From the cell containing the given text, extract its center point as (x, y) coordinate. 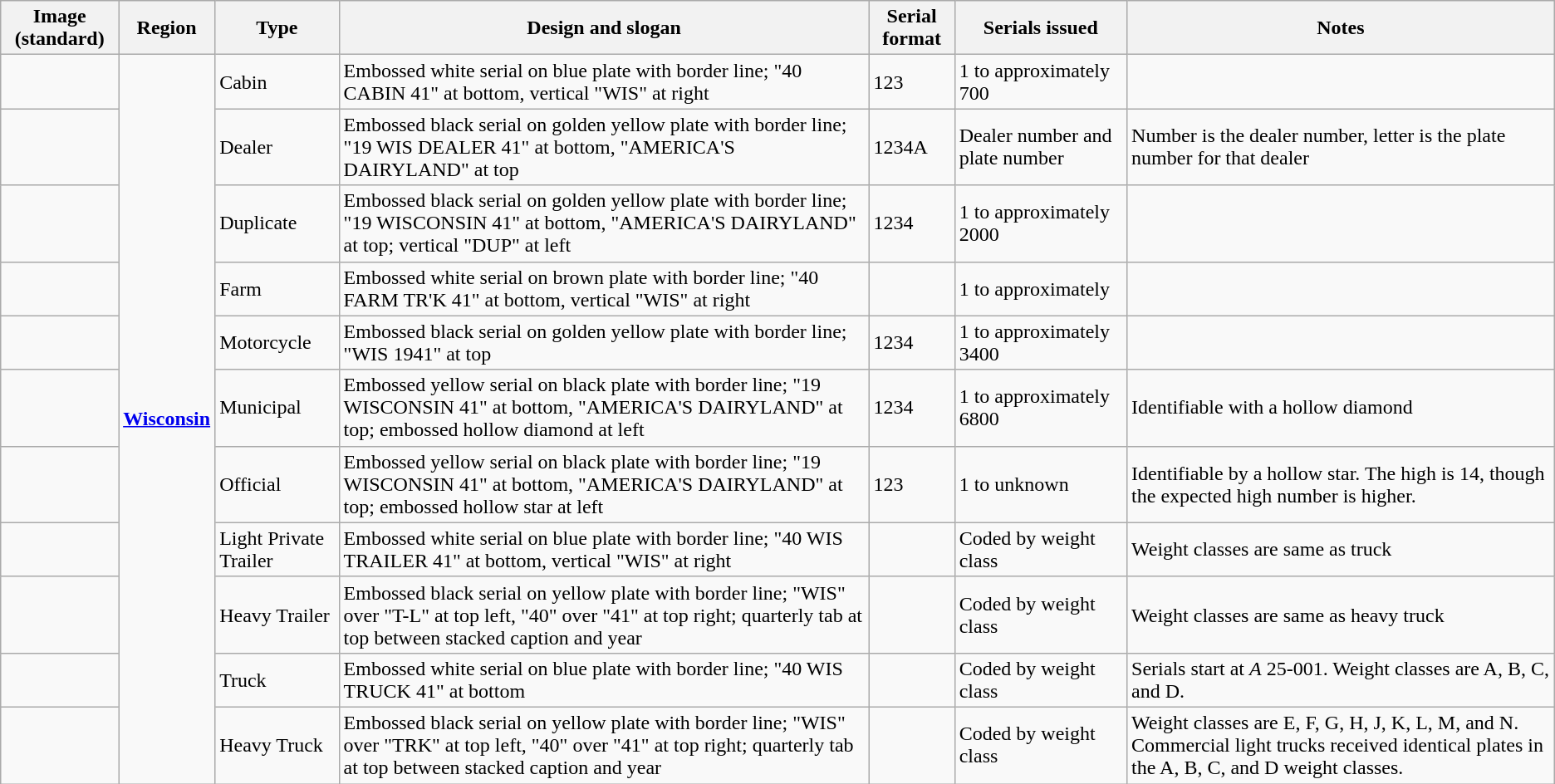
1 to unknown (1040, 484)
Embossed yellow serial on black plate with border line; "19 WISCONSIN 41" at bottom, "AMERICA'S DAIRYLAND" at top; embossed hollow diamond at left (604, 408)
Identifiable by a hollow star. The high is 14, though the expected high number is higher. (1341, 484)
Number is the dealer number, letter is the plate number for that dealer (1341, 147)
Identifiable with a hollow diamond (1341, 408)
Notes (1341, 28)
Duplicate (277, 223)
Weight classes are same as heavy truck (1341, 615)
Truck (277, 679)
Dealer (277, 147)
Farm (277, 289)
Weight classes are E, F, G, H, J, K, L, M, and N. Commercial light trucks received identical plates in the A, B, C, and D weight classes. (1341, 745)
Heavy Trailer (277, 615)
Embossed white serial on brown plate with border line; "40 FARM TR'K 41" at bottom, vertical "WIS" at right (604, 289)
1 to approximately 6800 (1040, 408)
Embossed black serial on golden yellow plate with border line; "WIS 1941" at top (604, 342)
Image (standard) (60, 28)
Design and slogan (604, 28)
Light Private Trailer (277, 550)
Embossed white serial on blue plate with border line; "40 WIS TRUCK 41" at bottom (604, 679)
Motorcycle (277, 342)
Serial format (912, 28)
Type (277, 28)
Embossed black serial on golden yellow plate with border line; "19 WISCONSIN 41" at bottom, "AMERICA'S DAIRYLAND" at top; vertical "DUP" at left (604, 223)
Embossed white serial on blue plate with border line; "40 WIS TRAILER 41" at bottom, vertical "WIS" at right (604, 550)
1 to approximately 2000 (1040, 223)
Wisconsin (167, 419)
Embossed white serial on blue plate with border line; "40 CABIN 41" at bottom, vertical "WIS" at right (604, 81)
1 to approximately 3400 (1040, 342)
Weight classes are same as truck (1341, 550)
Serials issued (1040, 28)
Cabin (277, 81)
Region (167, 28)
Embossed black serial on golden yellow plate with border line; "19 WIS DEALER 41" at bottom, "AMERICA'S DAIRYLAND" at top (604, 147)
1234A (912, 147)
Official (277, 484)
Embossed yellow serial on black plate with border line; "19 WISCONSIN 41" at bottom, "AMERICA'S DAIRYLAND" at top; embossed hollow star at left (604, 484)
Heavy Truck (277, 745)
1 to approximately 700 (1040, 81)
Dealer number and plate number (1040, 147)
Municipal (277, 408)
1 to approximately (1040, 289)
Serials start at A 25-001. Weight classes are A, B, C, and D. (1341, 679)
